For the text-containing cell, return its midpoint in (X, Y) coordinate format. 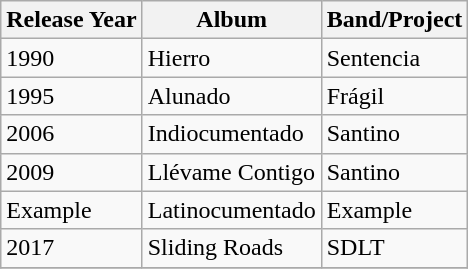
2009 (72, 172)
2006 (72, 134)
2017 (72, 248)
Sentencia (394, 58)
Indiocumentado (232, 134)
Frágil (394, 96)
Band/Project (394, 20)
1995 (72, 96)
Alunado (232, 96)
Album (232, 20)
1990 (72, 58)
SDLT (394, 248)
Sliding Roads (232, 248)
Llévame Contigo (232, 172)
Latinocumentado (232, 210)
Release Year (72, 20)
Hierro (232, 58)
